Find where the given text appears and provide that cell's center as [x, y] coordinate. 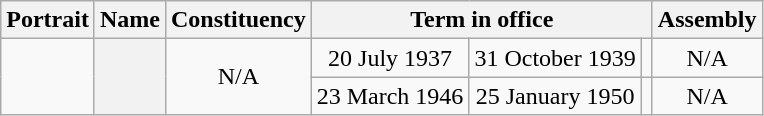
23 March 1946 [390, 96]
Name [130, 20]
31 October 1939 [555, 58]
Assembly [707, 20]
Portrait [48, 20]
Constituency [238, 20]
Term in office [482, 20]
20 July 1937 [390, 58]
25 January 1950 [555, 96]
